For the text-containing cell, return its midpoint in [x, y] coordinate format. 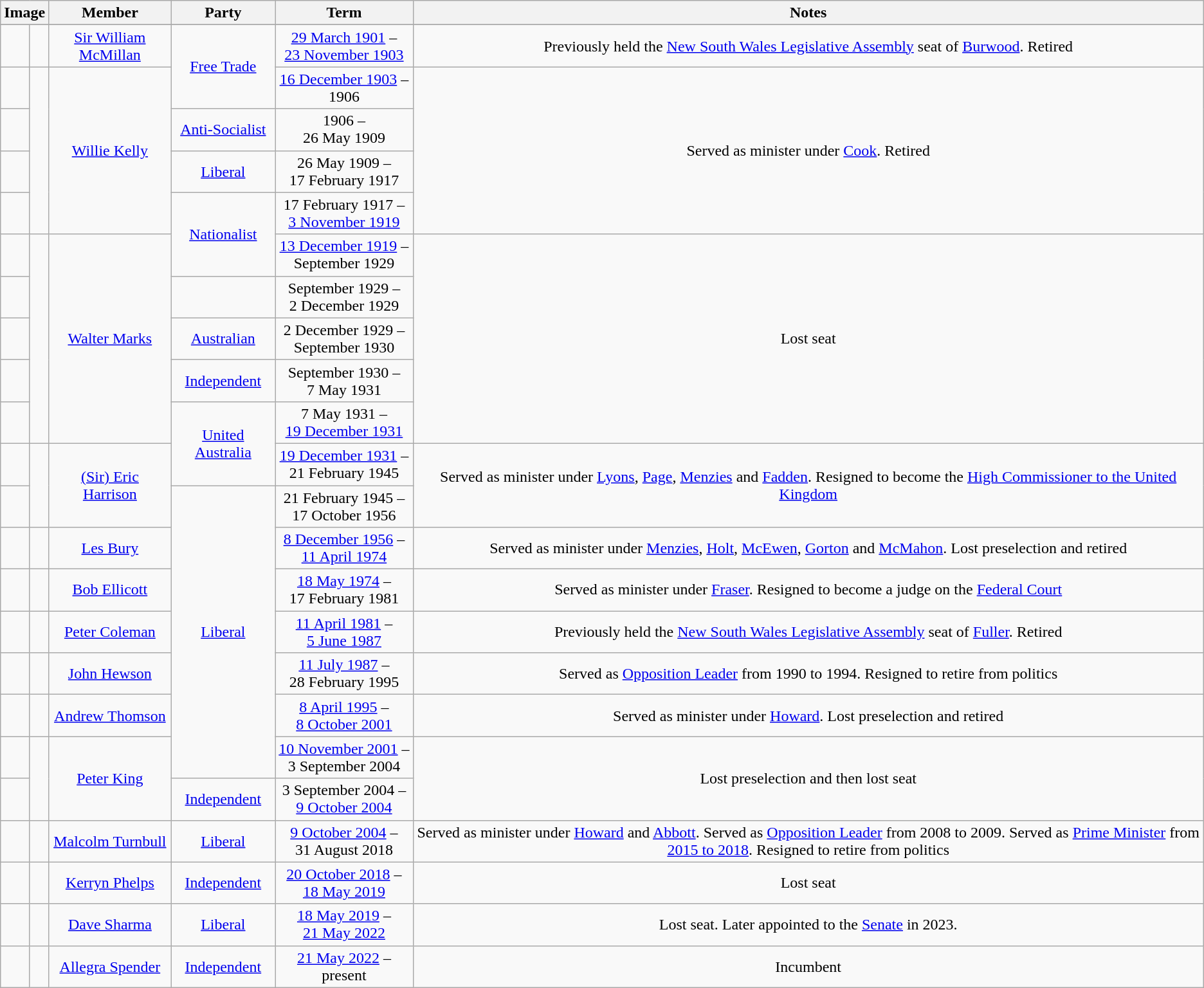
11 April 1981 –5 June 1987 [344, 632]
Term [344, 13]
Served as Opposition Leader from 1990 to 1994. Resigned to retire from politics [808, 674]
13 December 1919 –September 1929 [344, 255]
September 1929 –2 December 1929 [344, 297]
Party [223, 13]
Previously held the New South Wales Legislative Assembly seat of Fuller. Retired [808, 632]
10 November 2001 –3 September 2004 [344, 758]
Image [24, 13]
18 May 1974 –17 February 1981 [344, 590]
17 February 1917 –3 November 1919 [344, 214]
Allegra Spender [110, 966]
16 December 1903 –1906 [344, 87]
Previously held the New South Wales Legislative Assembly seat of Burwood. Retired [808, 46]
Served as minister under Menzies, Holt, McEwen, Gorton and McMahon. Lost preselection and retired [808, 548]
Nationalist [223, 234]
18 May 2019 –21 May 2022 [344, 925]
Served as minister under Fraser. Resigned to become a judge on the Federal Court [808, 590]
2 December 1929 –September 1930 [344, 338]
Les Bury [110, 548]
Willie Kelly [110, 151]
Peter King [110, 778]
29 March 1901 –23 November 1903 [344, 46]
Incumbent [808, 966]
Bob Ellicott [110, 590]
Lost seat. Later appointed to the Senate in 2023. [808, 925]
Served as minister under Cook. Retired [808, 151]
8 April 1995 –8 October 2001 [344, 715]
Notes [808, 13]
Sir William McMillan [110, 46]
26 May 1909 –17 February 1917 [344, 171]
Australian [223, 338]
Malcolm Turnbull [110, 841]
Kerryn Phelps [110, 883]
Served as minister under Lyons, Page, Menzies and Fadden. Resigned to become the High Commissioner to the United Kingdom [808, 485]
9 October 2004 –31 August 2018 [344, 841]
7 May 1931 –19 December 1931 [344, 422]
Walter Marks [110, 338]
21 May 2022 –present [344, 966]
Member [110, 13]
21 February 1945 –17 October 1956 [344, 506]
3 September 2004 –9 October 2004 [344, 799]
(Sir) Eric Harrison [110, 485]
19 December 1931 –21 February 1945 [344, 464]
September 1930 –7 May 1931 [344, 381]
United Australia [223, 443]
Dave Sharma [110, 925]
Served as minister under Howard. Lost preselection and retired [808, 715]
8 December 1956 –11 April 1974 [344, 548]
11 July 1987 –28 February 1995 [344, 674]
John Hewson [110, 674]
Anti-Socialist [223, 130]
Lost preselection and then lost seat [808, 778]
Peter Coleman [110, 632]
Free Trade [223, 67]
1906 –26 May 1909 [344, 130]
Andrew Thomson [110, 715]
20 October 2018 –18 May 2019 [344, 883]
